Search for the cell housing the specified text and yield its (X, Y) center coordinate. 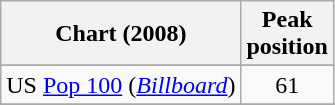
61 (287, 85)
Peakposition (287, 34)
US Pop 100 (Billboard) (121, 85)
Chart (2008) (121, 34)
